Scan for the cell matching the given text and deliver its (x, y) coordinate at center. 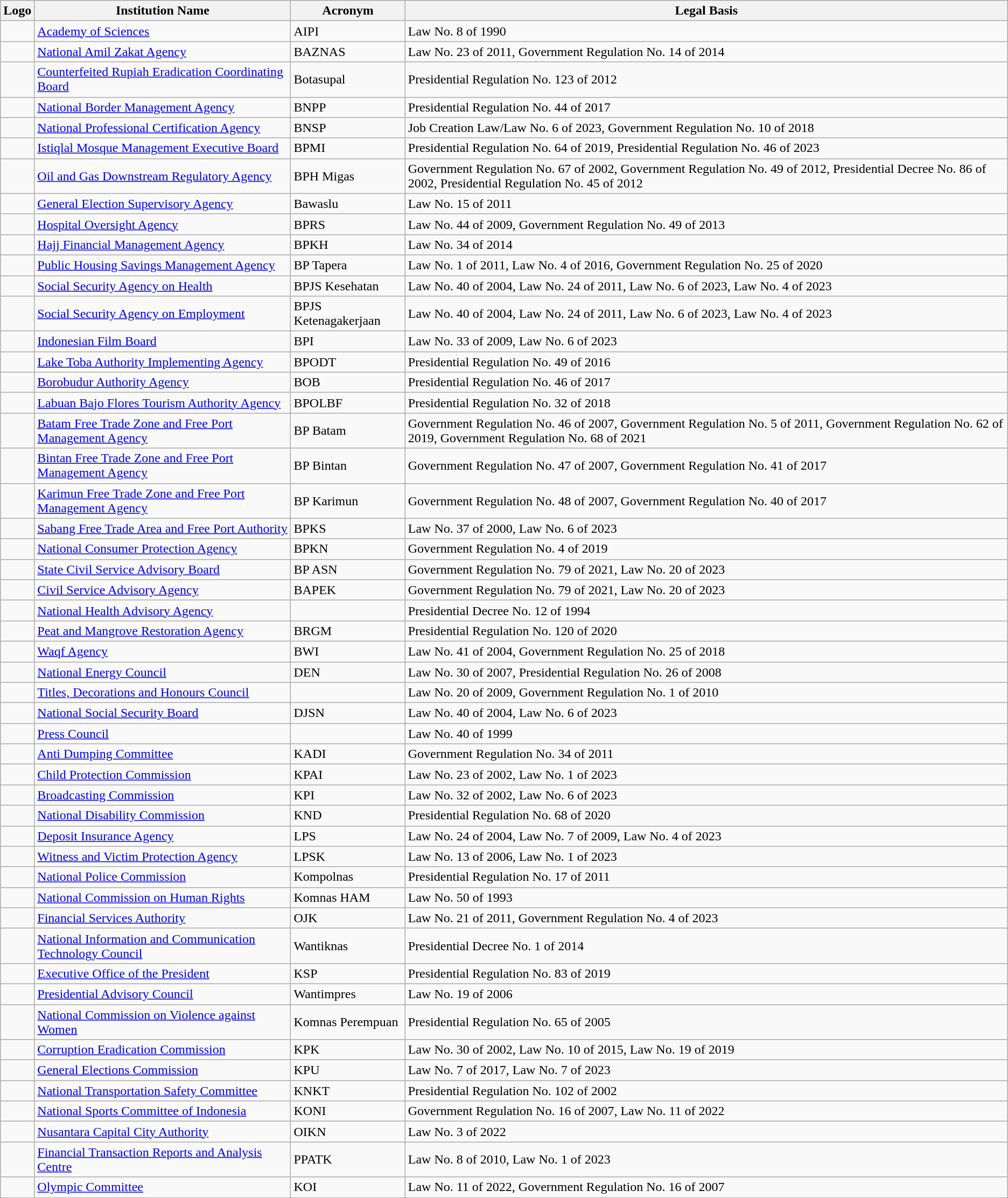
BRGM (348, 631)
Law No. 41 of 2004, Government Regulation No. 25 of 2018 (706, 651)
Academy of Sciences (163, 31)
Executive Office of the President (163, 973)
National Energy Council (163, 672)
Government Regulation No. 48 of 2007, Government Regulation No. 40 of 2017 (706, 501)
Anti Dumping Committee (163, 754)
Government Regulation No. 4 of 2019 (706, 549)
Law No. 44 of 2009, Government Regulation No. 49 of 2013 (706, 224)
BPRS (348, 224)
Law No. 13 of 2006, Law No. 1 of 2023 (706, 856)
Law No. 3 of 2022 (706, 1132)
Law No. 7 of 2017, Law No. 7 of 2023 (706, 1070)
Deposit Insurance Agency (163, 836)
BPJS Ketenagakerjaan (348, 314)
BPODT (348, 362)
Lake Toba Authority Implementing Agency (163, 362)
BP Tapera (348, 265)
Batam Free Trade Zone and Free Port Management Agency (163, 431)
KPK (348, 1050)
Government Regulation No. 46 of 2007, Government Regulation No. 5 of 2011, Government Regulation No. 62 of 2019, Government Regulation No. 68 of 2021 (706, 431)
BAZNAS (348, 52)
DEN (348, 672)
KND (348, 816)
KPAI (348, 775)
Peat and Mangrove Restoration Agency (163, 631)
Government Regulation No. 16 of 2007, Law No. 11 of 2022 (706, 1111)
BP Batam (348, 431)
Presidential Advisory Council (163, 994)
Kompolnas (348, 877)
Law No. 34 of 2014 (706, 245)
Presidential Decree No. 12 of 1994 (706, 610)
General Elections Commission (163, 1070)
Corruption Eradication Commission (163, 1050)
Bintan Free Trade Zone and Free Port Management Agency (163, 465)
Social Security Agency on Employment (163, 314)
Counterfeited Rupiah Eradication Coordinating Board (163, 80)
Presidential Regulation No. 68 of 2020 (706, 816)
Presidential Regulation No. 65 of 2005 (706, 1021)
Law No. 33 of 2009, Law No. 6 of 2023 (706, 342)
Titles, Decorations and Honours Council (163, 693)
National Commission on Human Rights (163, 897)
Presidential Decree No. 1 of 2014 (706, 946)
Government Regulation No. 34 of 2011 (706, 754)
OIKN (348, 1132)
National Police Commission (163, 877)
Presidential Regulation No. 32 of 2018 (706, 403)
Financial Transaction Reports and Analysis Centre (163, 1159)
Labuan Bajo Flores Tourism Authority Agency (163, 403)
DJSN (348, 713)
Hajj Financial Management Agency (163, 245)
National Disability Commission (163, 816)
PPATK (348, 1159)
National Commission on Violence against Women (163, 1021)
Indonesian Film Board (163, 342)
BP Bintan (348, 465)
National Health Advisory Agency (163, 610)
Law No. 15 of 2011 (706, 204)
BPH Migas (348, 176)
Law No. 1 of 2011, Law No. 4 of 2016, Government Regulation No. 25 of 2020 (706, 265)
Financial Services Authority (163, 918)
Law No. 11 of 2022, Government Regulation No. 16 of 2007 (706, 1187)
Presidential Regulation No. 64 of 2019, Presidential Regulation No. 46 of 2023 (706, 148)
BP Karimun (348, 501)
National Transportation Safety Committee (163, 1091)
Wantimpres (348, 994)
Istiqlal Mosque Management Executive Board (163, 148)
Karimun Free Trade Zone and Free Port Management Agency (163, 501)
Public Housing Savings Management Agency (163, 265)
National Social Security Board (163, 713)
KONI (348, 1111)
Law No. 32 of 2002, Law No. 6 of 2023 (706, 795)
Civil Service Advisory Agency (163, 590)
Presidential Regulation No. 123 of 2012 (706, 80)
Government Regulation No. 47 of 2007, Government Regulation No. 41 of 2017 (706, 465)
BNSP (348, 128)
Child Protection Commission (163, 775)
KADI (348, 754)
Logo (17, 11)
Presidential Regulation No. 120 of 2020 (706, 631)
BNPP (348, 107)
Presidential Regulation No. 49 of 2016 (706, 362)
Botasupal (348, 80)
KPI (348, 795)
BAPEK (348, 590)
OJK (348, 918)
Social Security Agency on Health (163, 286)
BPI (348, 342)
State Civil Service Advisory Board (163, 569)
AIPI (348, 31)
Law No. 40 of 1999 (706, 734)
BP ASN (348, 569)
Law No. 50 of 1993 (706, 897)
Presidential Regulation No. 46 of 2017 (706, 382)
Sabang Free Trade Area and Free Port Authority (163, 528)
Hospital Oversight Agency (163, 224)
National Consumer Protection Agency (163, 549)
Law No. 23 of 2002, Law No. 1 of 2023 (706, 775)
Institution Name (163, 11)
Presidential Regulation No. 83 of 2019 (706, 973)
LPSK (348, 856)
Press Council (163, 734)
BPJS Kesehatan (348, 286)
KSP (348, 973)
Job Creation Law/Law No. 6 of 2023, Government Regulation No. 10 of 2018 (706, 128)
Bawaslu (348, 204)
Wantiknas (348, 946)
Waqf Agency (163, 651)
Borobudur Authority Agency (163, 382)
BPKN (348, 549)
LPS (348, 836)
Witness and Victim Protection Agency (163, 856)
National Amil Zakat Agency (163, 52)
KNKT (348, 1091)
Broadcasting Commission (163, 795)
Law No. 8 of 2010, Law No. 1 of 2023 (706, 1159)
Law No. 19 of 2006 (706, 994)
National Professional Certification Agency (163, 128)
Law No. 40 of 2004, Law No. 6 of 2023 (706, 713)
Law No. 37 of 2000, Law No. 6 of 2023 (706, 528)
General Election Supervisory Agency (163, 204)
National Border Management Agency (163, 107)
Law No. 24 of 2004, Law No. 7 of 2009, Law No. 4 of 2023 (706, 836)
Law No. 30 of 2007, Presidential Regulation No. 26 of 2008 (706, 672)
Law No. 20 of 2009, Government Regulation No. 1 of 2010 (706, 693)
Law No. 8 of 1990 (706, 31)
Komnas Perempuan (348, 1021)
Olympic Committee (163, 1187)
BPKH (348, 245)
BPMI (348, 148)
Nusantara Capital City Authority (163, 1132)
Presidential Regulation No. 17 of 2011 (706, 877)
BPOLBF (348, 403)
Presidential Regulation No. 44 of 2017 (706, 107)
Acronym (348, 11)
BPKS (348, 528)
Legal Basis (706, 11)
Komnas HAM (348, 897)
National Sports Committee of Indonesia (163, 1111)
Presidential Regulation No. 102 of 2002 (706, 1091)
KPU (348, 1070)
National Information and Communication Technology Council (163, 946)
BOB (348, 382)
BWI (348, 651)
Law No. 23 of 2011, Government Regulation No. 14 of 2014 (706, 52)
Law No. 30 of 2002, Law No. 10 of 2015, Law No. 19 of 2019 (706, 1050)
Law No. 21 of 2011, Government Regulation No. 4 of 2023 (706, 918)
Oil and Gas Downstream Regulatory Agency (163, 176)
KOI (348, 1187)
